Capture the cell that displays the provided text and extract its (x, y) central coordinate. 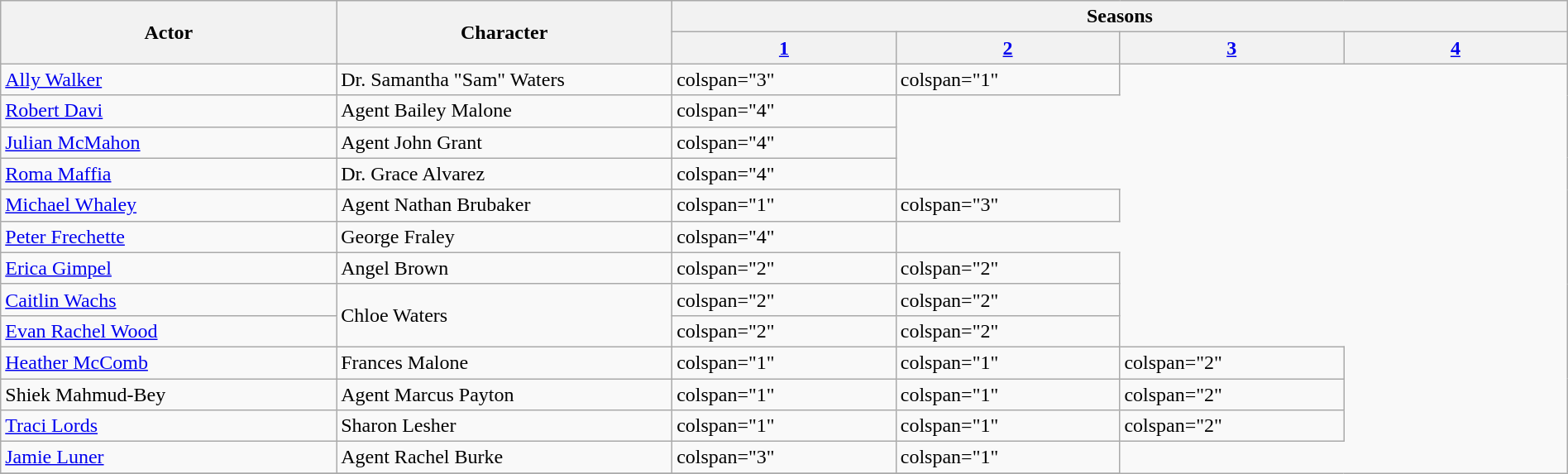
4 (1456, 48)
Actor (169, 32)
Peter Frechette (169, 237)
Dr. Samantha "Sam" Waters (504, 79)
Erica Gimpel (169, 268)
Agent Rachel Burke (504, 457)
Agent Nathan Brubaker (504, 205)
Angel Brown (504, 268)
Seasons (1120, 17)
Shiek Mahmud-Bey (169, 395)
Traci Lords (169, 426)
Agent Bailey Malone (504, 111)
Michael Whaley (169, 205)
Frances Malone (504, 362)
Jamie Luner (169, 457)
Agent John Grant (504, 142)
Robert Davi (169, 111)
Caitlin Wachs (169, 299)
Agent Marcus Payton (504, 395)
Sharon Lesher (504, 426)
Chloe Waters (504, 315)
Evan Rachel Wood (169, 331)
Dr. Grace Alvarez (504, 174)
Ally Walker (169, 79)
Julian McMahon (169, 142)
Heather McComb (169, 362)
Character (504, 32)
1 (784, 48)
3 (1232, 48)
Roma Maffia (169, 174)
2 (1007, 48)
George Fraley (504, 237)
